Detect which cell encompasses the target text, then output its (X, Y) center coordinate. 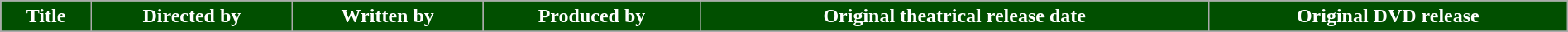
Produced by (592, 16)
Original DVD release (1388, 16)
Directed by (192, 16)
Original theatrical release date (954, 16)
Written by (387, 16)
Title (46, 16)
